Search for the cell housing the specified text and yield its [X, Y] center coordinate. 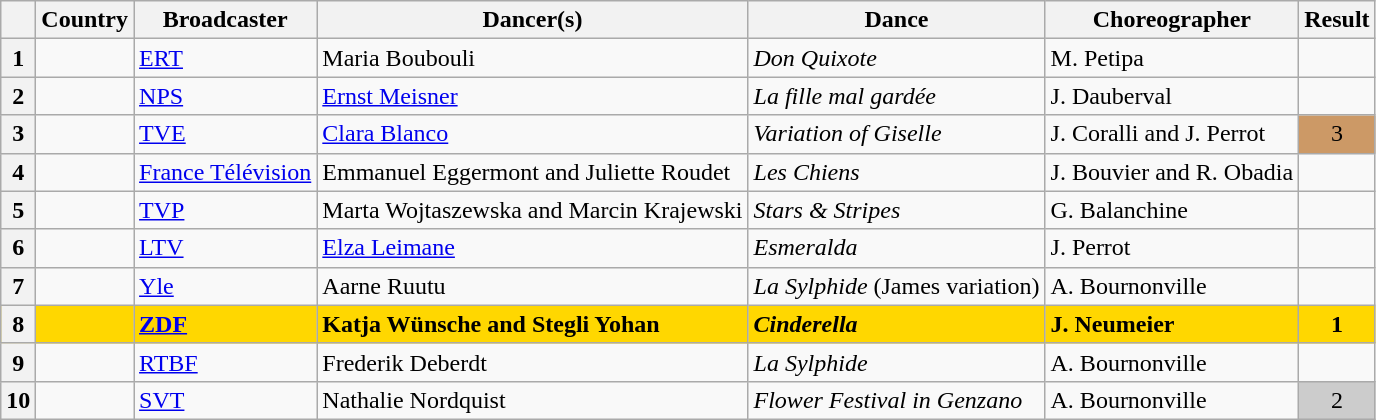
Broadcaster [226, 20]
SVT [226, 400]
La Sylphide [896, 362]
5 [18, 210]
ERT [226, 58]
8 [18, 324]
Aarne Ruutu [532, 286]
10 [18, 400]
Choreographer [1172, 20]
Yle [226, 286]
Katja Wünsche and Stegli Yohan [532, 324]
Ernst Meisner [532, 96]
6 [18, 248]
J. Dauberval [1172, 96]
TVP [226, 210]
Variation of Giselle [896, 134]
Emmanuel Eggermont and Juliette Roudet [532, 172]
Elza Leimane [532, 248]
J. Perrot [1172, 248]
LTV [226, 248]
9 [18, 362]
La fille mal gardée [896, 96]
France Télévision [226, 172]
Cinderella [896, 324]
Les Chiens [896, 172]
Result [1337, 20]
J. Neumeier [1172, 324]
TVE [226, 134]
J. Bouvier and R. Obadia [1172, 172]
J. Coralli and J. Perrot [1172, 134]
Don Quixote [896, 58]
7 [18, 286]
Dancer(s) [532, 20]
Frederik Deberdt [532, 362]
RTBF [226, 362]
Esmeralda [896, 248]
4 [18, 172]
La Sylphide (James variation) [896, 286]
Nathalie Nordquist [532, 400]
G. Balanchine [1172, 210]
NPS [226, 96]
Maria Boubouli [532, 58]
Stars & Stripes [896, 210]
Clara Blanco [532, 134]
Country [85, 20]
Dance [896, 20]
M. Petipa [1172, 58]
ZDF [226, 324]
Marta Wojtaszewska and Marcin Krajewski [532, 210]
Flower Festival in Genzano [896, 400]
